Provide the (x, y) coordinate of the cell's center where the given text is located.  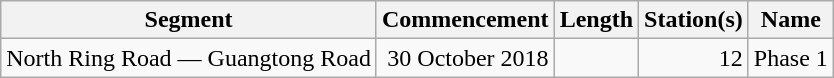
North Ring Road — Guangtong Road (189, 58)
Station(s) (694, 20)
Length (596, 20)
30 October 2018 (465, 58)
Phase 1 (790, 58)
Segment (189, 20)
Name (790, 20)
12 (694, 58)
Commencement (465, 20)
